Search for the cell housing the specified text and yield its (X, Y) center coordinate. 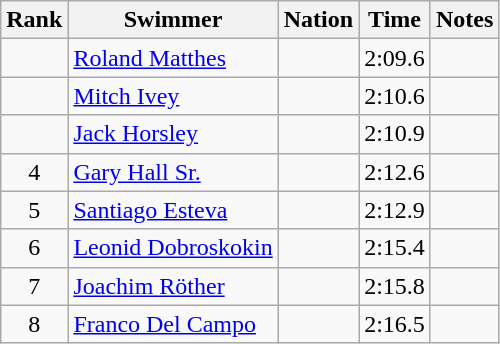
Santiago Esteva (173, 210)
6 (34, 248)
2:12.6 (395, 172)
Franco Del Campo (173, 324)
Roland Matthes (173, 58)
2:15.4 (395, 248)
Rank (34, 20)
2:09.6 (395, 58)
2:16.5 (395, 324)
2:10.6 (395, 96)
2:10.9 (395, 134)
Jack Horsley (173, 134)
5 (34, 210)
Nation (318, 20)
7 (34, 286)
Leonid Dobroskokin (173, 248)
8 (34, 324)
Gary Hall Sr. (173, 172)
2:15.8 (395, 286)
Joachim Röther (173, 286)
2:12.9 (395, 210)
Swimmer (173, 20)
4 (34, 172)
Time (395, 20)
Notes (464, 20)
Mitch Ivey (173, 96)
